Search for the cell housing the specified text and yield its (x, y) center coordinate. 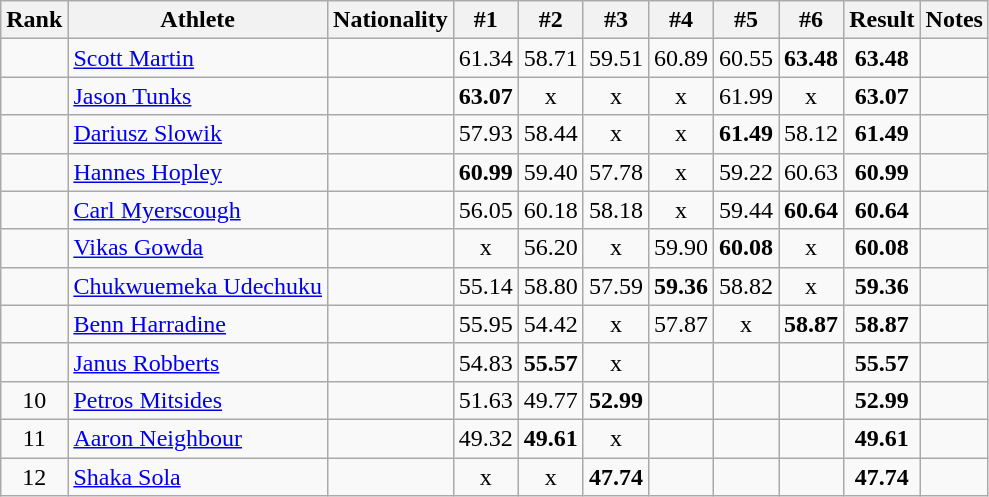
Vikas Gowda (198, 248)
51.63 (486, 400)
Athlete (198, 20)
56.20 (550, 248)
#6 (812, 20)
55.95 (486, 324)
57.93 (486, 134)
#2 (550, 20)
Nationality (391, 20)
Benn Harradine (198, 324)
49.32 (486, 438)
Hannes Hopley (198, 172)
61.34 (486, 58)
58.18 (616, 210)
58.82 (746, 286)
57.59 (616, 286)
58.44 (550, 134)
60.55 (746, 58)
59.90 (680, 248)
56.05 (486, 210)
11 (34, 438)
58.80 (550, 286)
#1 (486, 20)
58.12 (812, 134)
Aaron Neighbour (198, 438)
49.77 (550, 400)
10 (34, 400)
60.18 (550, 210)
Shaka Sola (198, 477)
60.89 (680, 58)
57.78 (616, 172)
#4 (680, 20)
61.99 (746, 96)
12 (34, 477)
58.71 (550, 58)
Notes (954, 20)
Result (882, 20)
54.83 (486, 362)
59.22 (746, 172)
Scott Martin (198, 58)
60.63 (812, 172)
Carl Myerscough (198, 210)
Janus Robberts (198, 362)
Petros Mitsides (198, 400)
Rank (34, 20)
59.44 (746, 210)
#5 (746, 20)
Jason Tunks (198, 96)
Dariusz Slowik (198, 134)
#3 (616, 20)
Chukwuemeka Udechuku (198, 286)
59.40 (550, 172)
57.87 (680, 324)
55.14 (486, 286)
59.51 (616, 58)
54.42 (550, 324)
